From the cell containing the given text, extract its center point as (x, y) coordinate. 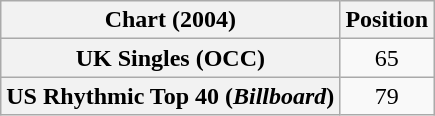
Position (387, 20)
US Rhythmic Top 40 (Billboard) (170, 96)
79 (387, 96)
UK Singles (OCC) (170, 58)
Chart (2004) (170, 20)
65 (387, 58)
